For the text-containing cell, return its midpoint in [x, y] coordinate format. 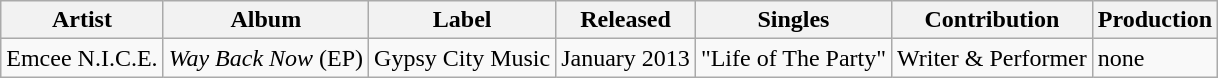
Emcee N.I.C.E. [82, 58]
"Life of The Party" [793, 58]
Writer & Performer [992, 58]
Released [626, 20]
Singles [793, 20]
Artist [82, 20]
Gypsy City Music [462, 58]
January 2013 [626, 58]
Way Back Now (EP) [266, 58]
Contribution [992, 20]
Album [266, 20]
Label [462, 20]
Production [1154, 20]
none [1154, 58]
